Provide the (X, Y) coordinate of the cell's center where the given text is located.  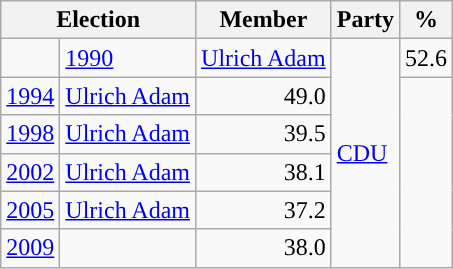
1994 (30, 96)
2009 (30, 248)
38.1 (264, 172)
49.0 (264, 96)
% (426, 20)
38.0 (264, 248)
2005 (30, 210)
CDU (365, 153)
52.6 (426, 58)
2002 (30, 172)
Member (264, 20)
Election (98, 20)
37.2 (264, 210)
1990 (128, 58)
1998 (30, 134)
39.5 (264, 134)
Party (365, 20)
